Scan for the cell matching the given text and deliver its [x, y] coordinate at center. 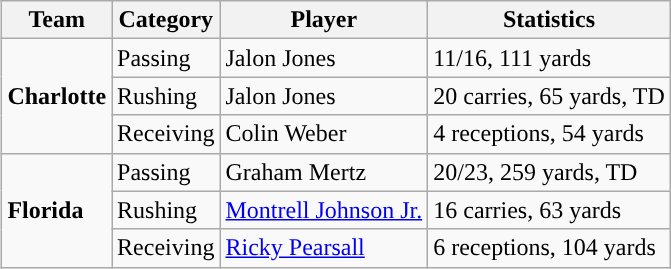
Florida [57, 210]
Montrell Johnson Jr. [324, 210]
Graham Mertz [324, 172]
Statistics [550, 20]
Category [166, 20]
Charlotte [57, 96]
16 carries, 63 yards [550, 210]
6 receptions, 104 yards [550, 248]
Team [57, 20]
20/23, 259 yards, TD [550, 172]
Player [324, 20]
20 carries, 65 yards, TD [550, 96]
11/16, 111 yards [550, 58]
4 receptions, 54 yards [550, 134]
Colin Weber [324, 134]
Ricky Pearsall [324, 248]
